Identify which cell holds the provided text, then report its [x, y] central coordinate. 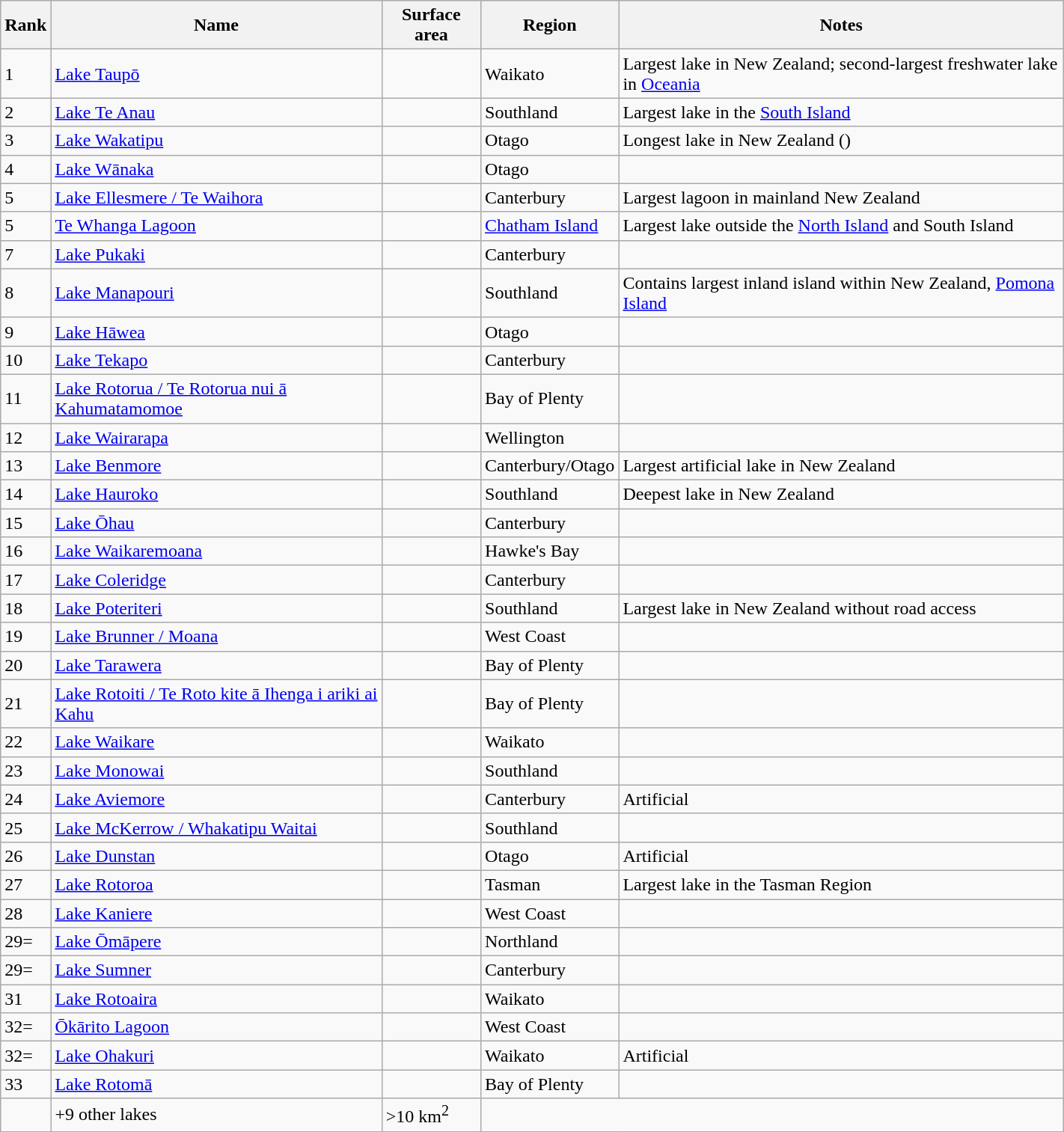
Lake Brunner / Moana [216, 637]
Northland [550, 942]
Lake Sumner [216, 970]
Lake Ōmāpere [216, 942]
Lake Monowai [216, 771]
22 [25, 742]
Lake Aviemore [216, 799]
8 [25, 293]
Longest lake in New Zealand () [841, 141]
24 [25, 799]
12 [25, 438]
Lake Rotoaira [216, 999]
Ōkārito Lagoon [216, 1027]
Notes [841, 25]
14 [25, 495]
33 [25, 1084]
17 [25, 580]
2 [25, 112]
Lake Rotomā [216, 1084]
Contains largest inland island within New Zealand, Pomona Island [841, 293]
18 [25, 608]
16 [25, 551]
Largest artificial lake in New Zealand [841, 466]
Wellington [550, 438]
Lake McKerrow / Whakatipu Waitai [216, 827]
Largest lake in the Tasman Region [841, 884]
Lake Wairarapa [216, 438]
Hawke's Bay [550, 551]
Lake Waikaremoana [216, 551]
Lake Rotorua / Te Rotorua nui ā Kahumatamomoe [216, 398]
Tasman [550, 884]
Lake Benmore [216, 466]
26 [25, 856]
9 [25, 331]
31 [25, 999]
Largest lake in New Zealand; second-largest freshwater lake in Oceania [841, 73]
10 [25, 360]
Deepest lake in New Zealand [841, 495]
Lake Hāwea [216, 331]
Lake Dunstan [216, 856]
Lake Rotoiti / Te Roto kite ā Ihenga i ariki ai Kahu [216, 703]
Lake Kaniere [216, 914]
Canterbury/Otago [550, 466]
Largest lake in the South Island [841, 112]
28 [25, 914]
1 [25, 73]
Largest lake outside the North Island and South Island [841, 226]
Rank [25, 25]
Lake Te Anau [216, 112]
Chatham Island [550, 226]
27 [25, 884]
Region [550, 25]
7 [25, 254]
Largest lake in New Zealand without road access [841, 608]
Lake Ohakuri [216, 1056]
Lake Hauroko [216, 495]
20 [25, 665]
Lake Wānaka [216, 169]
Te Whanga Lagoon [216, 226]
Lake Coleridge [216, 580]
>10 km2 [431, 1115]
Lake Ellesmere / Te Waihora [216, 198]
15 [25, 523]
13 [25, 466]
Lake Pukaki [216, 254]
Lake Manapouri [216, 293]
4 [25, 169]
+9 other lakes [216, 1115]
21 [25, 703]
Lake Ōhau [216, 523]
Name [216, 25]
Lake Wakatipu [216, 141]
Largest lagoon in mainland New Zealand [841, 198]
Lake Waikare [216, 742]
19 [25, 637]
3 [25, 141]
23 [25, 771]
Lake Poteriteri [216, 608]
11 [25, 398]
Lake Tekapo [216, 360]
Lake Rotoroa [216, 884]
Surface area [431, 25]
25 [25, 827]
Lake Taupō [216, 73]
Lake Tarawera [216, 665]
